Detect which cell encompasses the target text, then output its (x, y) center coordinate. 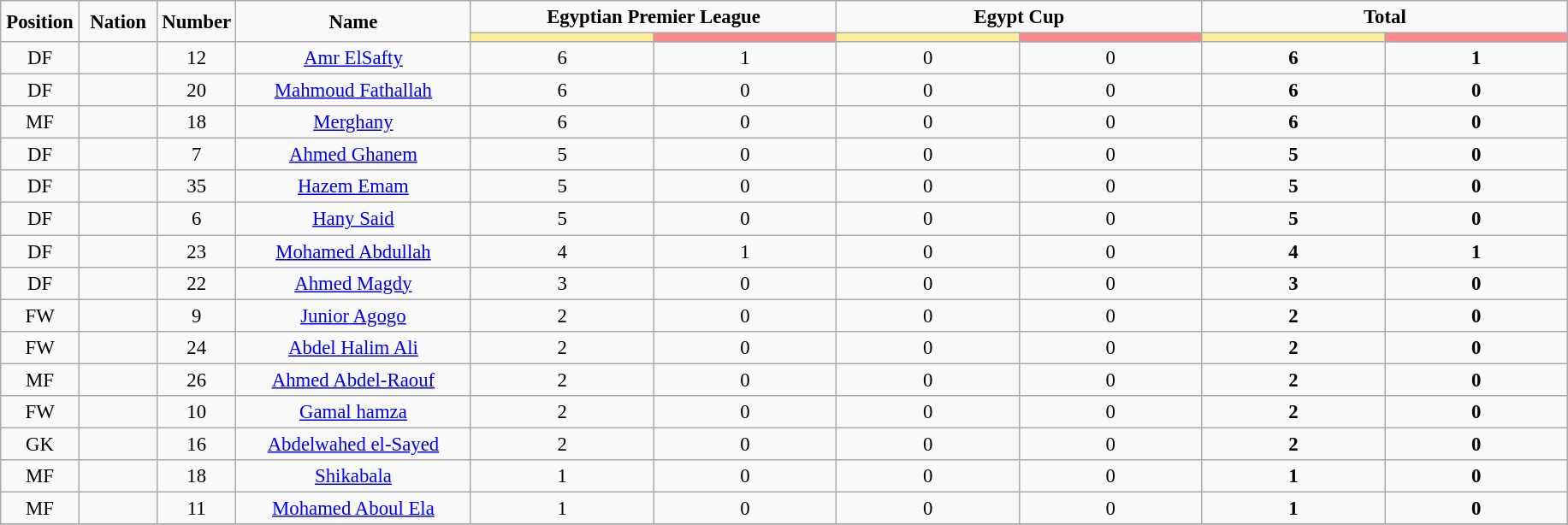
Mohamed Aboul Ela (354, 508)
Ahmed Ghanem (354, 155)
Mohamed Abdullah (354, 251)
Merghany (354, 122)
16 (197, 444)
Nation (118, 21)
Amr ElSafty (354, 58)
Egypt Cup (1020, 17)
Total (1385, 17)
Mahmoud Fathallah (354, 91)
Number (197, 21)
22 (197, 283)
10 (197, 412)
Hany Said (354, 219)
Ahmed Magdy (354, 283)
GK (40, 444)
Shikabala (354, 476)
26 (197, 380)
Abdel Halim Ali (354, 347)
9 (197, 316)
11 (197, 508)
Junior Agogo (354, 316)
Hazem Emam (354, 187)
Ahmed Abdel-Raouf (354, 380)
24 (197, 347)
35 (197, 187)
7 (197, 155)
Abdelwahed el-Sayed (354, 444)
23 (197, 251)
12 (197, 58)
Name (354, 21)
20 (197, 91)
Egyptian Premier League (654, 17)
Position (40, 21)
Gamal hamza (354, 412)
